Pinpoint the cell where the given text exists, returning its (X, Y) midpoint coordinate. 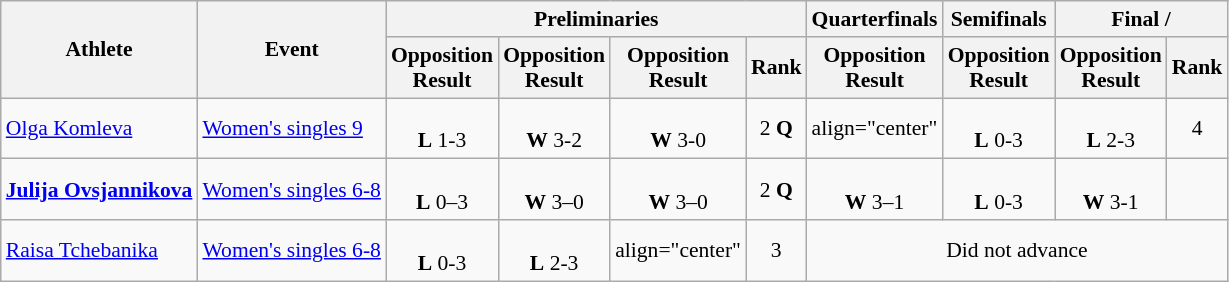
Semifinals (999, 19)
L 0–3 (442, 190)
Women's singles 9 (292, 128)
Olga Komleva (100, 128)
W 3-2 (554, 128)
W 3-1 (1111, 190)
Preliminaries (596, 19)
Event (292, 50)
L 1-3 (442, 128)
Raisa Tchebanika (100, 250)
3 (776, 250)
W 3–1 (875, 190)
Did not advance (1018, 250)
W 3-0 (678, 128)
Quarterfinals (875, 19)
4 (1198, 128)
Athlete (100, 50)
Final / (1142, 19)
Julija Ovsjannikova (100, 190)
